Provide the [X, Y] coordinate of the cell's center where the given text is located.  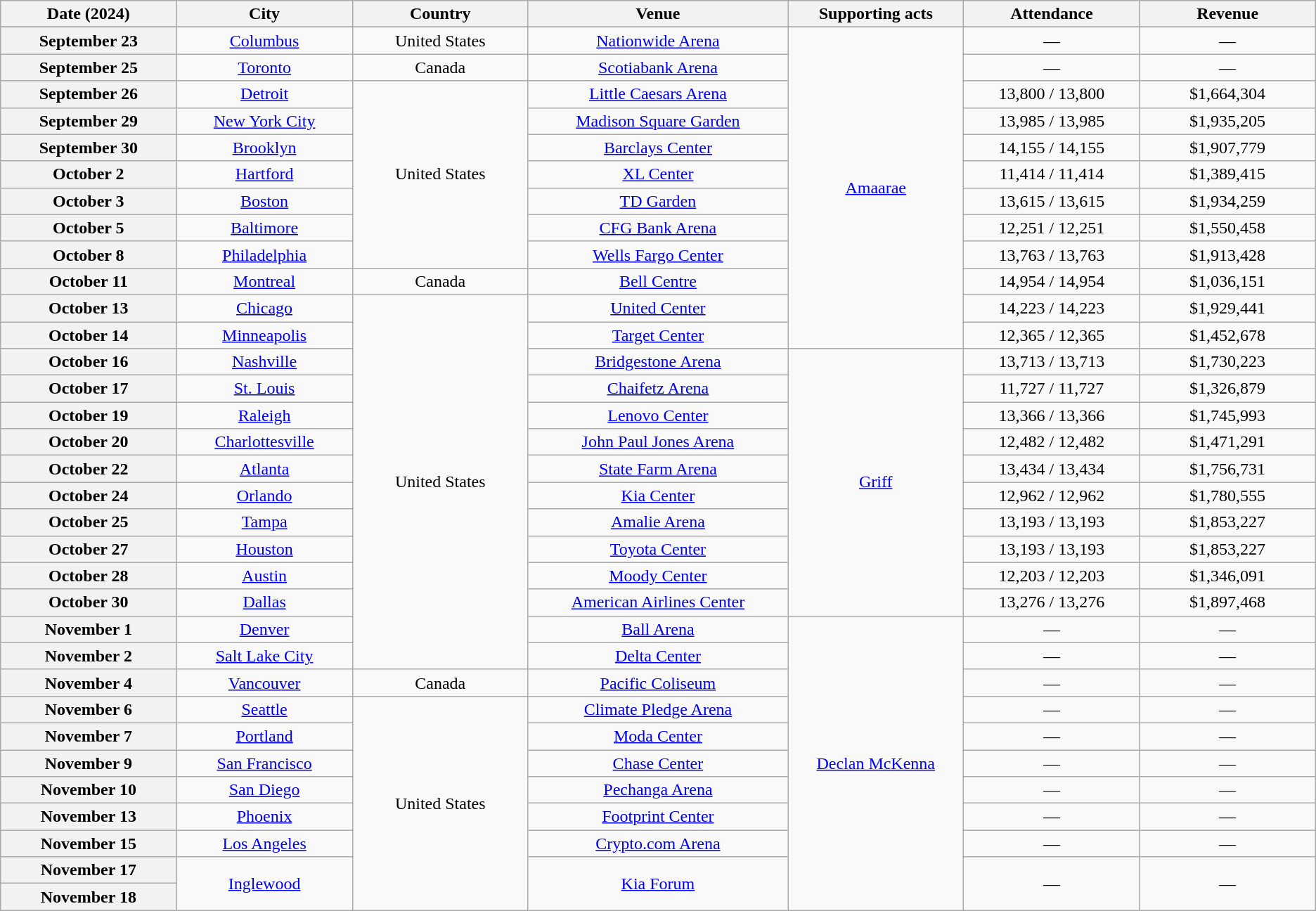
State Farm Arena [658, 469]
$1,389,415 [1227, 174]
12,203 / 12,203 [1052, 576]
Delta Center [658, 656]
13,800 / 13,800 [1052, 94]
Raleigh [264, 415]
Nationwide Arena [658, 41]
$1,346,091 [1227, 576]
Boston [264, 201]
October 16 [89, 362]
November 1 [89, 629]
$1,935,205 [1227, 121]
13,615 / 13,615 [1052, 201]
Chase Center [658, 763]
October 14 [89, 335]
Date (2024) [89, 14]
November 7 [89, 736]
Inglewood [264, 884]
September 23 [89, 41]
October 17 [89, 389]
$1,934,259 [1227, 201]
October 22 [89, 469]
$1,550,458 [1227, 228]
Salt Lake City [264, 656]
13,985 / 13,985 [1052, 121]
Crypto.com Arena [658, 844]
13,434 / 13,434 [1052, 469]
September 26 [89, 94]
City [264, 14]
Dallas [264, 602]
TD Garden [658, 201]
12,962 / 12,962 [1052, 496]
October 5 [89, 228]
Detroit [264, 94]
September 29 [89, 121]
Minneapolis [264, 335]
$1,913,428 [1227, 254]
Tampa [264, 522]
Phoenix [264, 817]
October 27 [89, 549]
San Francisco [264, 763]
Houston [264, 549]
Venue [658, 14]
November 6 [89, 709]
Ball Arena [658, 629]
$1,664,304 [1227, 94]
Amalie Arena [658, 522]
Country [440, 14]
CFG Bank Arena [658, 228]
Los Angeles [264, 844]
New York City [264, 121]
Moda Center [658, 736]
Declan McKenna [876, 763]
XL Center [658, 174]
November 4 [89, 683]
October 24 [89, 496]
Hartford [264, 174]
Climate Pledge Arena [658, 709]
Toronto [264, 67]
Moody Center [658, 576]
$1,780,555 [1227, 496]
$1,756,731 [1227, 469]
St. Louis [264, 389]
Pechanga Arena [658, 790]
Vancouver [264, 683]
September 25 [89, 67]
Kia Center [658, 496]
United Center [658, 308]
October 20 [89, 442]
Philadelphia [264, 254]
14,954 / 14,954 [1052, 281]
October 13 [89, 308]
November 2 [89, 656]
12,365 / 12,365 [1052, 335]
Austin [264, 576]
12,482 / 12,482 [1052, 442]
October 8 [89, 254]
11,727 / 11,727 [1052, 389]
October 28 [89, 576]
Griff [876, 482]
Barclays Center [658, 148]
Kia Forum [658, 884]
Baltimore [264, 228]
Target Center [658, 335]
$1,471,291 [1227, 442]
October 25 [89, 522]
San Diego [264, 790]
$1,452,678 [1227, 335]
Orlando [264, 496]
Denver [264, 629]
Madison Square Garden [658, 121]
Bridgestone Arena [658, 362]
Wells Fargo Center [658, 254]
Nashville [264, 362]
Brooklyn [264, 148]
Bell Centre [658, 281]
$1,929,441 [1227, 308]
September 30 [89, 148]
Footprint Center [658, 817]
Scotiabank Arena [658, 67]
13,763 / 13,763 [1052, 254]
$1,036,151 [1227, 281]
Columbus [264, 41]
13,366 / 13,366 [1052, 415]
Portland [264, 736]
November 18 [89, 897]
Pacific Coliseum [658, 683]
November 15 [89, 844]
Amaarae [876, 188]
14,155 / 14,155 [1052, 148]
Supporting acts [876, 14]
Atlanta [264, 469]
John Paul Jones Arena [658, 442]
November 17 [89, 870]
Toyota Center [658, 549]
October 30 [89, 602]
October 2 [89, 174]
Chaifetz Arena [658, 389]
November 9 [89, 763]
$1,907,779 [1227, 148]
$1,745,993 [1227, 415]
November 13 [89, 817]
Little Caesars Arena [658, 94]
October 3 [89, 201]
11,414 / 11,414 [1052, 174]
12,251 / 12,251 [1052, 228]
October 19 [89, 415]
13,713 / 13,713 [1052, 362]
Seattle [264, 709]
14,223 / 14,223 [1052, 308]
American Airlines Center [658, 602]
$1,326,879 [1227, 389]
Charlottesville [264, 442]
November 10 [89, 790]
Montreal [264, 281]
13,276 / 13,276 [1052, 602]
Chicago [264, 308]
$1,730,223 [1227, 362]
Lenovo Center [658, 415]
Revenue [1227, 14]
October 11 [89, 281]
Attendance [1052, 14]
$1,897,468 [1227, 602]
